Identify which cell holds the provided text, then report its [x, y] central coordinate. 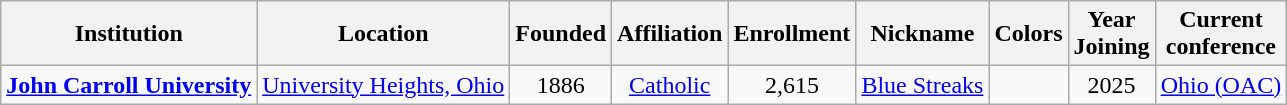
Blue Streaks [922, 85]
Founded [561, 34]
1886 [561, 85]
Ohio (OAC) [1221, 85]
2025 [1112, 85]
Affiliation [670, 34]
University Heights, Ohio [384, 85]
Nickname [922, 34]
Catholic [670, 85]
Location [384, 34]
Currentconference [1221, 34]
John Carroll University [129, 85]
Institution [129, 34]
Colors [1028, 34]
Enrollment [792, 34]
YearJoining [1112, 34]
2,615 [792, 85]
